From the cell containing the given text, extract its center point as (x, y) coordinate. 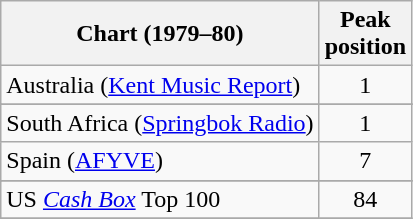
Australia (Kent Music Report) (160, 85)
US Cash Box Top 100 (160, 199)
84 (365, 199)
Chart (1979–80) (160, 34)
Spain (AFYVE) (160, 161)
7 (365, 161)
Peakposition (365, 34)
South Africa (Springbok Radio) (160, 123)
